Return [x, y] of the center of cell containing provided text 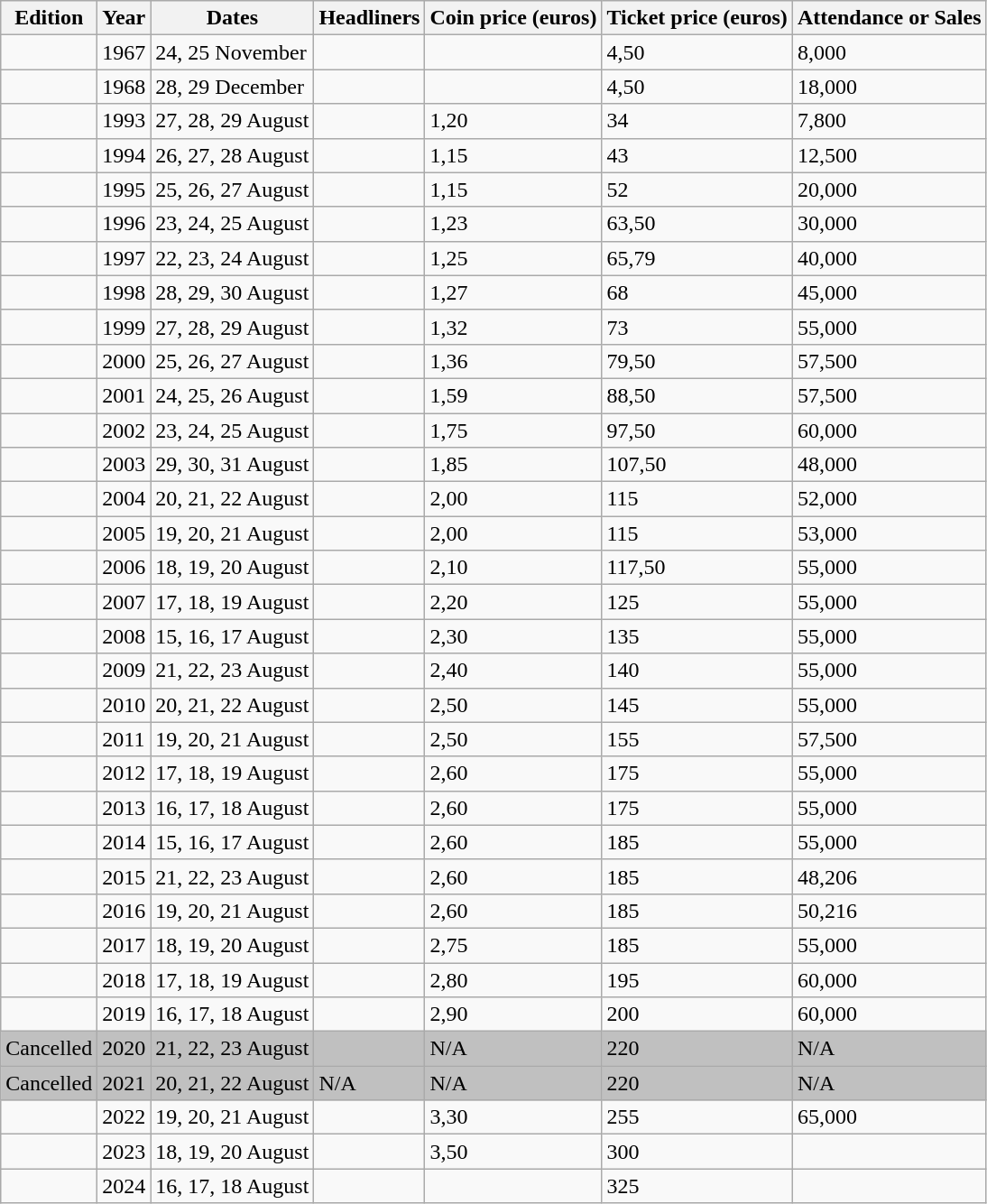
2,30 [513, 636]
2009 [125, 671]
18,000 [890, 87]
53,000 [890, 533]
20,000 [890, 190]
1996 [125, 224]
2017 [125, 945]
2020 [125, 1049]
2010 [125, 705]
48,000 [890, 465]
1998 [125, 292]
300 [696, 1152]
1995 [125, 190]
2002 [125, 431]
2011 [125, 739]
155 [696, 739]
2,75 [513, 945]
2024 [125, 1186]
73 [696, 327]
Edition [49, 18]
2,90 [513, 1014]
52,000 [890, 499]
Coin price (euros) [513, 18]
1,75 [513, 431]
2006 [125, 568]
2014 [125, 842]
1993 [125, 121]
2007 [125, 602]
Ticket price (euros) [696, 18]
2022 [125, 1117]
2013 [125, 808]
140 [696, 671]
107,50 [696, 465]
145 [696, 705]
1,20 [513, 121]
3,50 [513, 1152]
1,23 [513, 224]
Headliners [370, 18]
12,500 [890, 155]
26, 27, 28 August [233, 155]
1999 [125, 327]
28, 29, 30 August [233, 292]
2,10 [513, 568]
2019 [125, 1014]
22, 23, 24 August [233, 258]
1,36 [513, 361]
2008 [125, 636]
97,50 [696, 431]
24, 25 November [233, 52]
2018 [125, 979]
2012 [125, 773]
2005 [125, 533]
1968 [125, 87]
Dates [233, 18]
1967 [125, 52]
7,800 [890, 121]
30,000 [890, 224]
50,216 [890, 911]
68 [696, 292]
2023 [125, 1152]
2003 [125, 465]
29, 30, 31 August [233, 465]
3,30 [513, 1117]
1,85 [513, 465]
48,206 [890, 876]
45,000 [890, 292]
Year [125, 18]
2015 [125, 876]
65,79 [696, 258]
1,32 [513, 327]
2001 [125, 395]
1994 [125, 155]
63,50 [696, 224]
125 [696, 602]
2,80 [513, 979]
2016 [125, 911]
2000 [125, 361]
24, 25, 26 August [233, 395]
1,59 [513, 395]
2,20 [513, 602]
2004 [125, 499]
79,50 [696, 361]
88,50 [696, 395]
43 [696, 155]
117,50 [696, 568]
325 [696, 1186]
Attendance or Sales [890, 18]
28, 29 December [233, 87]
40,000 [890, 258]
135 [696, 636]
2,40 [513, 671]
2021 [125, 1083]
200 [696, 1014]
1997 [125, 258]
52 [696, 190]
8,000 [890, 52]
1,27 [513, 292]
195 [696, 979]
255 [696, 1117]
65,000 [890, 1117]
34 [696, 121]
1,25 [513, 258]
